Return the (X, Y) coordinate for the center point of the cell that contains the specified text.  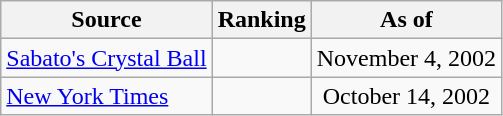
As of (406, 20)
October 14, 2002 (406, 96)
Ranking (262, 20)
New York Times (106, 96)
Source (106, 20)
November 4, 2002 (406, 58)
Sabato's Crystal Ball (106, 58)
